Find where the given text appears and provide that cell's center as (x, y) coordinate. 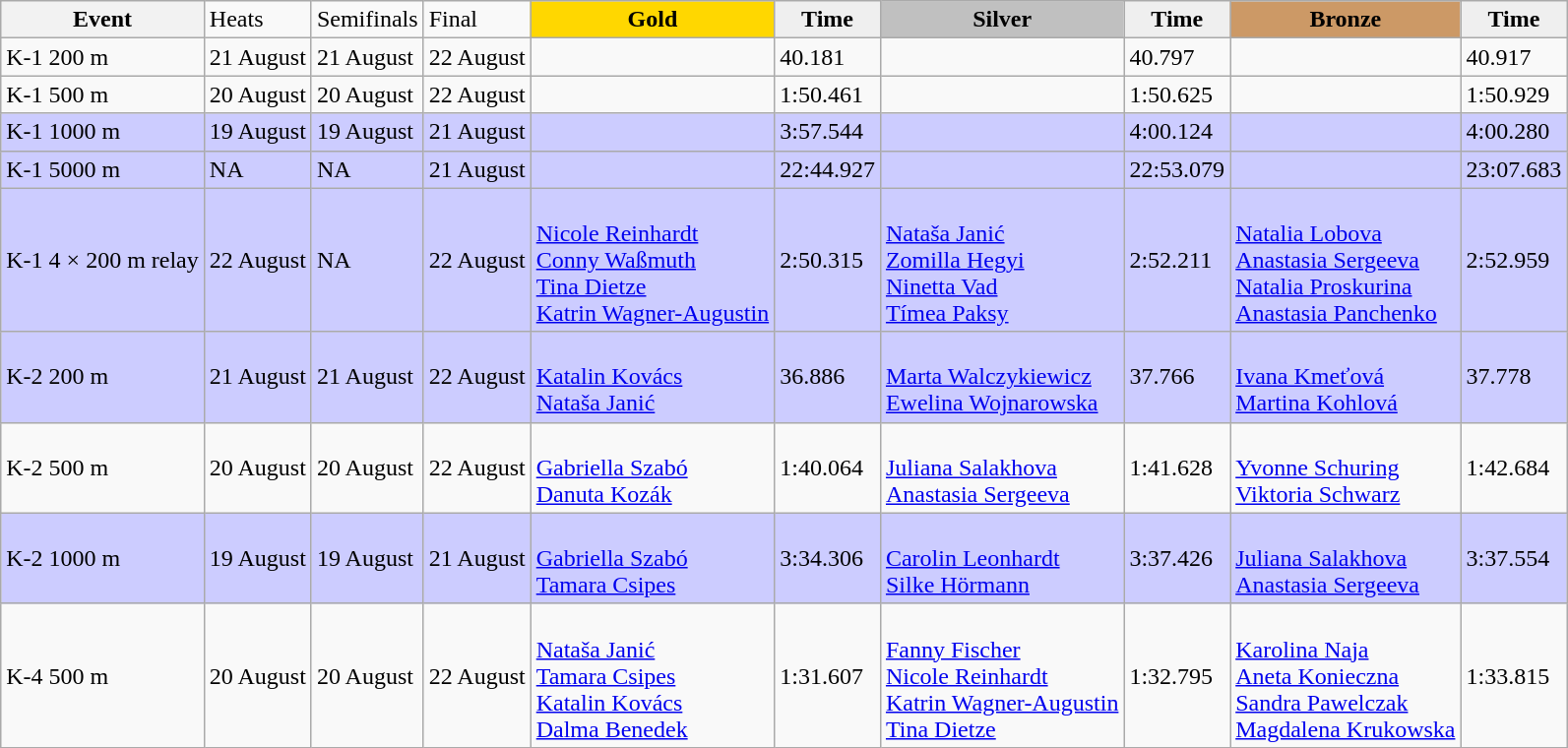
Katalin KovácsNataša Janić (653, 377)
Fanny FischerNicole ReinhardtKatrin Wagner-AugustinTina Dietze (1002, 675)
3:57.544 (828, 132)
Yvonne SchuringViktoria Schwarz (1346, 467)
Event (102, 20)
3:37.554 (1514, 558)
1:32.795 (1177, 675)
2:52.959 (1514, 260)
1:33.815 (1514, 675)
Nataša JanićZomilla HegyiNinetta VadTímea Paksy (1002, 260)
1:42.684 (1514, 467)
40.797 (1177, 57)
1:50.929 (1514, 94)
K-4 500 m (102, 675)
23:07.683 (1514, 169)
Natalia LobovaAnastasia SergeevaNatalia ProskurinaAnastasia Panchenko (1346, 260)
1:41.628 (1177, 467)
Carolin LeonhardtSilke Hörmann (1002, 558)
K-1 500 m (102, 94)
36.886 (828, 377)
40.917 (1514, 57)
K-2 500 m (102, 467)
3:37.426 (1177, 558)
Nataša JanićTamara CsipesKatalin KovácsDalma Benedek (653, 675)
Marta WalczykiewiczEwelina Wojnarowska (1002, 377)
Heats (258, 20)
Nicole ReinhardtConny WaßmuthTina DietzeKatrin Wagner-Augustin (653, 260)
Ivana KmeťováMartina Kohlová (1346, 377)
1:50.461 (828, 94)
4:00.124 (1177, 132)
37.766 (1177, 377)
K-2 200 m (102, 377)
3:34.306 (828, 558)
Semifinals (367, 20)
2:50.315 (828, 260)
Gold (653, 20)
Karolina NajaAneta KoniecznaSandra PawelczakMagdalena Krukowska (1346, 675)
4:00.280 (1514, 132)
K-1 1000 m (102, 132)
Gabriella SzabóDanuta Kozák (653, 467)
37.778 (1514, 377)
22:44.927 (828, 169)
40.181 (828, 57)
22:53.079 (1177, 169)
1:31.607 (828, 675)
1:40.064 (828, 467)
1:50.625 (1177, 94)
K-2 1000 m (102, 558)
K-1 5000 m (102, 169)
Gabriella SzabóTamara Csipes (653, 558)
Bronze (1346, 20)
2:52.211 (1177, 260)
Silver (1002, 20)
K-1 200 m (102, 57)
K-1 4 × 200 m relay (102, 260)
Final (476, 20)
